Find where the given text appears and provide that cell's center as (x, y) coordinate. 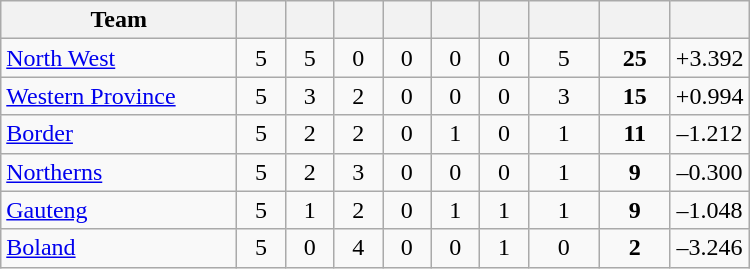
25 (634, 58)
Team (119, 20)
+3.392 (710, 58)
–0.300 (710, 172)
Western Province (119, 96)
Border (119, 134)
+0.994 (710, 96)
15 (634, 96)
–1.212 (710, 134)
11 (634, 134)
Northerns (119, 172)
Gauteng (119, 210)
Boland (119, 248)
–1.048 (710, 210)
North West (119, 58)
4 (358, 248)
–3.246 (710, 248)
